From the cell containing the given text, extract its center point as [X, Y] coordinate. 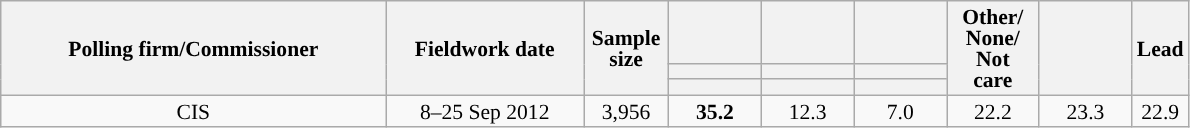
Polling firm/Commissioner [194, 48]
3,956 [626, 110]
Lead [1160, 48]
35.2 [716, 110]
22.2 [992, 110]
Sample size [626, 48]
Other/None/Notcare [992, 48]
23.3 [1086, 110]
8–25 Sep 2012 [485, 110]
12.3 [808, 110]
7.0 [900, 110]
Fieldwork date [485, 48]
CIS [194, 110]
22.9 [1160, 110]
